Provide the [X, Y] coordinate of the cell's center where the given text is located.  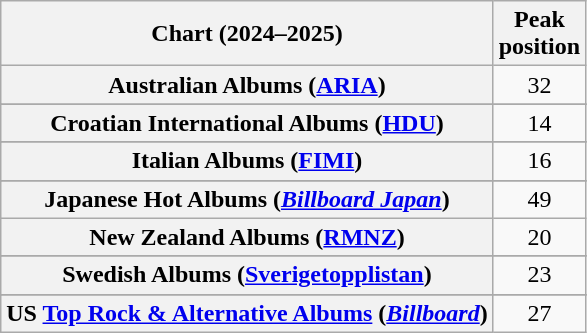
New Zealand Albums (RMNZ) [247, 237]
Italian Albums (FIMI) [247, 161]
Australian Albums (ARIA) [247, 85]
16 [539, 161]
20 [539, 237]
US Top Rock & Alternative Albums (Billboard) [247, 313]
49 [539, 199]
Chart (2024–2025) [247, 34]
27 [539, 313]
23 [539, 275]
32 [539, 85]
14 [539, 123]
Swedish Albums (Sverigetopplistan) [247, 275]
Japanese Hot Albums (Billboard Japan) [247, 199]
Peakposition [539, 34]
Croatian International Albums (HDU) [247, 123]
